Identify which cell holds the provided text, then report its (X, Y) central coordinate. 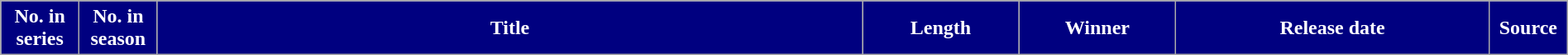
Winner (1097, 28)
No. inseason (117, 28)
Title (509, 28)
Release date (1333, 28)
No. inseries (40, 28)
Length (941, 28)
Source (1528, 28)
